Detect which cell encompasses the target text, then output its (x, y) center coordinate. 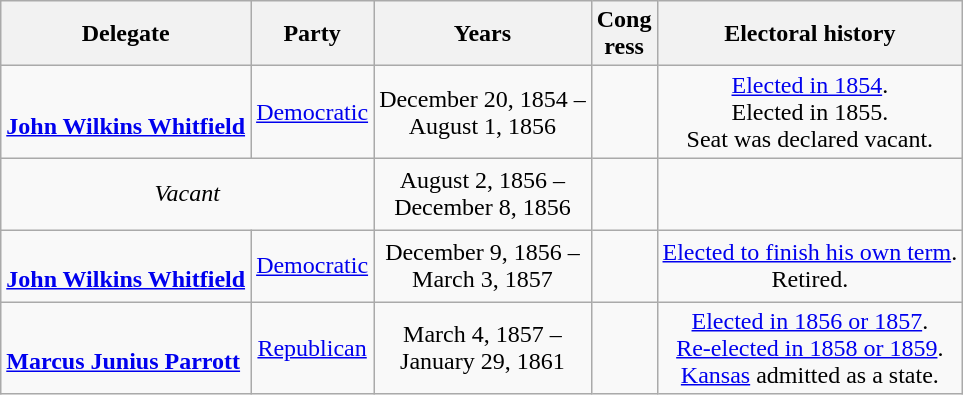
March 4, 1857 –January 29, 1861 (483, 348)
Marcus Junius Parrott (126, 348)
Republican (312, 348)
December 9, 1856 –March 3, 1857 (483, 266)
December 20, 1854 –August 1, 1856 (483, 112)
Vacant (188, 194)
Party (312, 34)
Elected to finish his own term.Retired. (810, 266)
August 2, 1856 –December 8, 1856 (483, 194)
Elected in 1856 or 1857.Re-elected in 1858 or 1859.Kansas admitted as a state. (810, 348)
Electoral history (810, 34)
Elected in 1854.Elected in 1855.Seat was declared vacant. (810, 112)
Delegate (126, 34)
Years (483, 34)
Congress (624, 34)
